Locate the cell with the specified text and output its [x, y] center coordinate. 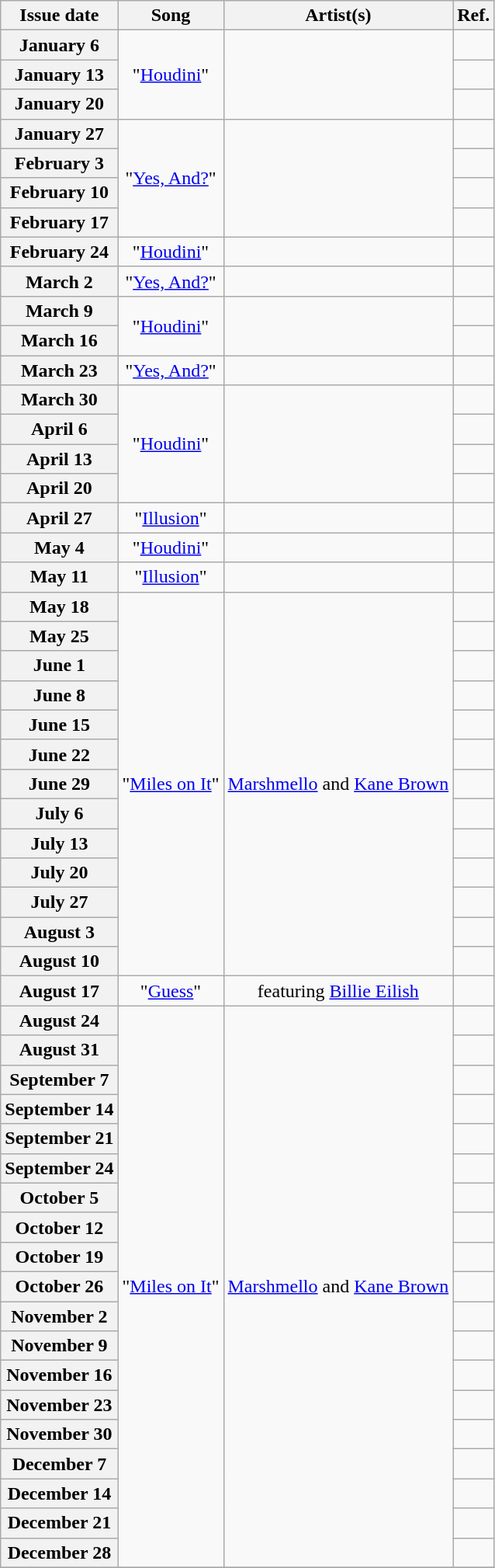
June 15 [59, 725]
August 10 [59, 961]
April 27 [59, 518]
December 21 [59, 1523]
January 20 [59, 104]
July 13 [59, 843]
October 12 [59, 1227]
December 14 [59, 1493]
January 27 [59, 134]
October 5 [59, 1198]
September 7 [59, 1080]
September 24 [59, 1168]
November 16 [59, 1375]
September 14 [59, 1109]
November 30 [59, 1434]
November 23 [59, 1405]
August 24 [59, 1020]
February 24 [59, 252]
Issue date [59, 16]
March 30 [59, 400]
December 28 [59, 1552]
November 2 [59, 1316]
May 25 [59, 636]
January 6 [59, 45]
May 11 [59, 577]
May 18 [59, 607]
March 2 [59, 281]
February 3 [59, 163]
June 22 [59, 754]
November 9 [59, 1346]
featuring Billie Eilish [338, 991]
June 29 [59, 784]
Song [171, 16]
April 20 [59, 488]
July 27 [59, 902]
February 10 [59, 193]
March 9 [59, 311]
August 3 [59, 932]
June 1 [59, 666]
April 6 [59, 429]
"Guess" [171, 991]
April 13 [59, 459]
May 4 [59, 548]
January 13 [59, 75]
October 19 [59, 1257]
August 31 [59, 1050]
July 6 [59, 813]
March 16 [59, 340]
December 7 [59, 1464]
October 26 [59, 1286]
June 8 [59, 695]
September 21 [59, 1139]
February 17 [59, 222]
March 23 [59, 370]
August 17 [59, 991]
Artist(s) [338, 16]
July 20 [59, 873]
Ref. [473, 16]
